Find where the given text appears and provide that cell's center as [X, Y] coordinate. 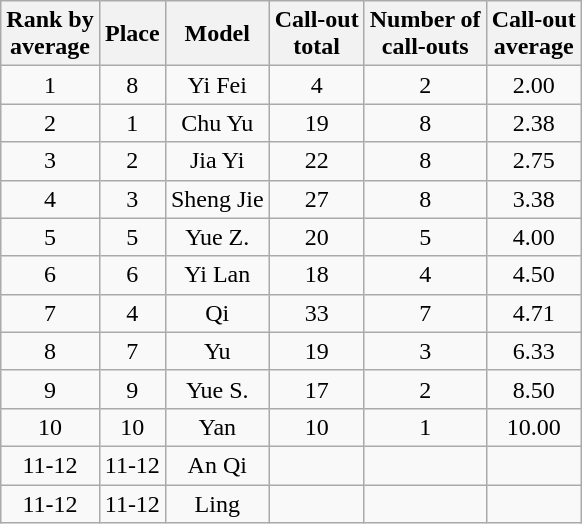
4.00 [534, 237]
An Qi [217, 465]
3.38 [534, 199]
4.71 [534, 313]
Number ofcall-outs [425, 34]
4.50 [534, 275]
Sheng Jie [217, 199]
27 [316, 199]
Chu Yu [217, 123]
Qi [217, 313]
Yue Z. [217, 237]
Call-outaverage [534, 34]
Rank byaverage [50, 34]
Yu [217, 351]
Yi Fei [217, 85]
22 [316, 161]
8.50 [534, 389]
2.00 [534, 85]
Jia Yi [217, 161]
Yue S. [217, 389]
2.75 [534, 161]
Call-outtotal [316, 34]
17 [316, 389]
Yi Lan [217, 275]
10.00 [534, 427]
Model [217, 34]
Yan [217, 427]
18 [316, 275]
Place [132, 34]
2.38 [534, 123]
20 [316, 237]
33 [316, 313]
6.33 [534, 351]
Ling [217, 503]
